Locate the cell with the specified text and output its (X, Y) center coordinate. 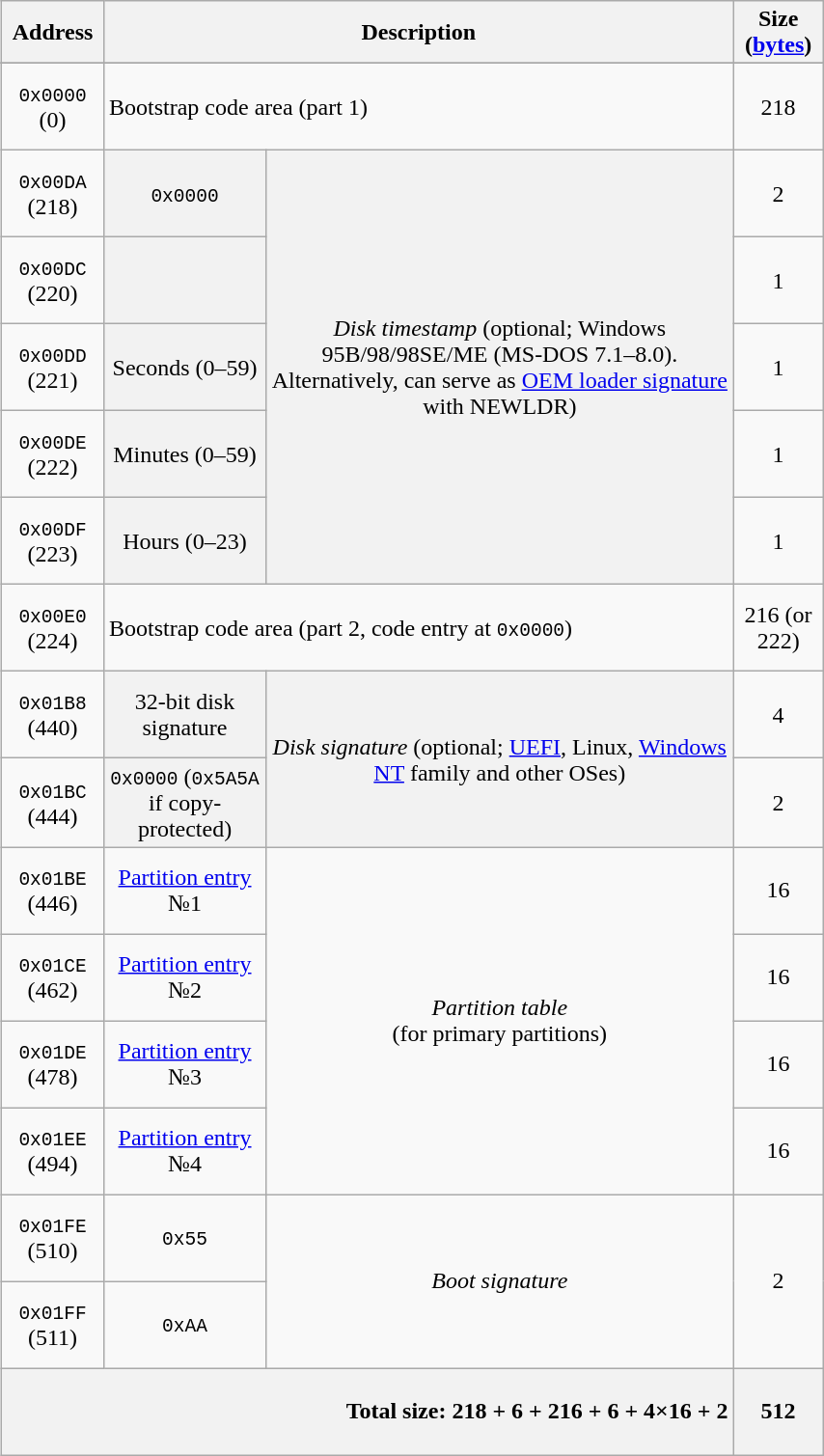
512 (778, 1412)
0x55 (184, 1238)
Size(bytes) (778, 33)
0x0000 (0) (53, 107)
216 (or 222) (778, 628)
Partition entry №1 (184, 891)
Partition entry №4 (184, 1151)
Boot signature (500, 1281)
Bootstrap code area (part 2, code entry at 0x0000) (418, 628)
0x00DA (218) (53, 194)
0x01FF (511) (53, 1325)
0x01EE (494) (53, 1151)
218 (778, 107)
0x00DD (221) (53, 368)
32-bit disk signature (184, 715)
0xAA (184, 1325)
0x0000 (0x5A5A if copy-protected) (184, 803)
Disk signature (optional; UEFI, Linux, Windows NT family and other OSes) (500, 759)
0x0000 (184, 194)
Partition table(for primary partitions) (500, 1021)
0x01DE (478) (53, 1064)
Address (53, 33)
0x01BE (446) (53, 891)
Disk timestamp (optional; Windows 95B/98/98SE/ME (MS-DOS 7.1–8.0). Alternatively, can serve as OEM loader signature with NEWLDR) (500, 368)
Hours (0–23) (184, 541)
4 (778, 715)
Total size: 218 + 6 + 216 + 6 + 4×16 + 2 (368, 1412)
0x01BC (444) (53, 803)
0x00DF (223) (53, 541)
Partition entry №3 (184, 1064)
Bootstrap code area (part 1) (418, 107)
0x01FE (510) (53, 1238)
0x00DC (220) (53, 281)
Partition entry №2 (184, 977)
0x01CE (462) (53, 977)
Seconds (0–59) (184, 368)
0x01B8 (440) (53, 715)
0x00E0 (224) (53, 628)
0x00DE (222) (53, 454)
Minutes (0–59) (184, 454)
Description (418, 33)
